Scan for the cell matching the given text and deliver its (x, y) coordinate at center. 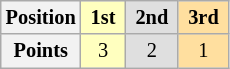
1 (203, 51)
2nd (152, 17)
2 (152, 51)
3rd (203, 17)
Points (41, 51)
1st (104, 17)
Position (41, 17)
3 (104, 51)
